Determine the [x, y] coordinate at the center of the cell enclosing the given text.  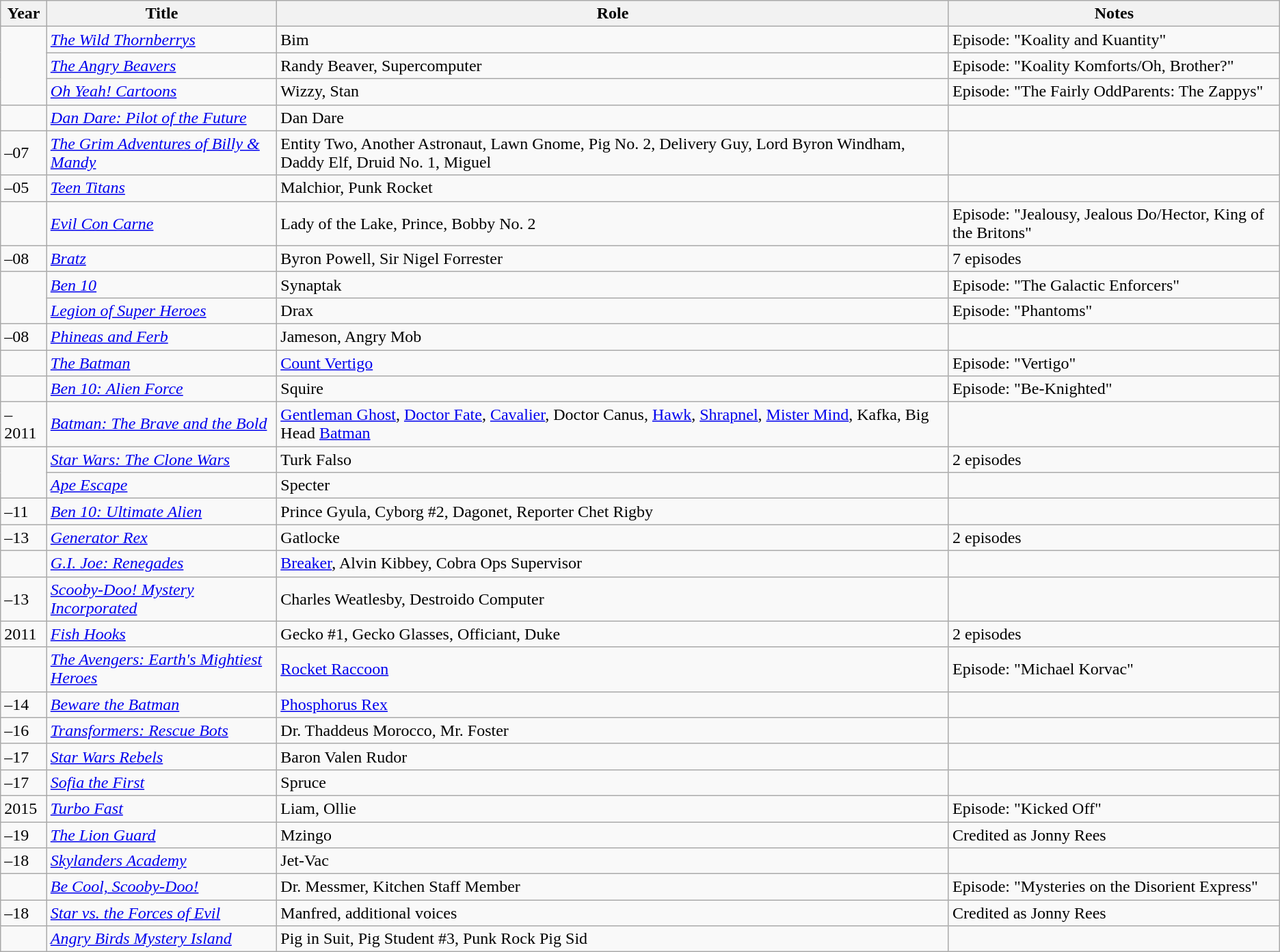
Scooby-Doo! Mystery Incorporated [161, 599]
Beware the Batman [161, 704]
Ben 10: Alien Force [161, 389]
–07 [24, 153]
Episode: "Phantoms" [1114, 310]
Jet-Vac [613, 861]
Breaker, Alvin Kibbey, Cobra Ops Supervisor [613, 564]
Mzingo [613, 835]
Year [24, 14]
Byron Powell, Sir Nigel Forrester [613, 259]
Ben 10: Ultimate Alien [161, 512]
G.I. Joe: Renegades [161, 564]
Angry Birds Mystery Island [161, 939]
The Avengers: Earth's Mightiest Heroes [161, 669]
Skylanders Academy [161, 861]
Teen Titans [161, 188]
Episode: "Koality and Kuantity" [1114, 40]
–2011 [24, 424]
Sofia the First [161, 782]
Randy Beaver, Supercomputer [613, 66]
2011 [24, 634]
Pig in Suit, Pig Student #3, Punk Rock Pig Sid [613, 939]
7 episodes [1114, 259]
Episode: "Be-Knighted" [1114, 389]
Turk Falso [613, 460]
Malchior, Punk Rocket [613, 188]
Synaptak [613, 285]
Episode: "The Galactic Enforcers" [1114, 285]
Evil Con Carne [161, 223]
Be Cool, Scooby-Doo! [161, 887]
Phosphorus Rex [613, 704]
Star Wars: The Clone Wars [161, 460]
–11 [24, 512]
The Lion Guard [161, 835]
Episode: "Koality Komforts/Oh, Brother?" [1114, 66]
Dan Dare [613, 118]
The Wild Thornberrys [161, 40]
Star Wars Rebels [161, 756]
Ben 10 [161, 285]
–14 [24, 704]
Dan Dare: Pilot of the Future [161, 118]
Entity Two, Another Astronaut, Lawn Gnome, Pig No. 2, Delivery Guy, Lord Byron Windham, Daddy Elf, Druid No. 1, Miguel [613, 153]
The Grim Adventures of Billy & Mandy [161, 153]
–05 [24, 188]
Dr. Thaddeus Morocco, Mr. Foster [613, 730]
Ape Escape [161, 486]
Bim [613, 40]
Role [613, 14]
Legion of Super Heroes [161, 310]
Drax [613, 310]
The Batman [161, 363]
–16 [24, 730]
Jameson, Angry Mob [613, 336]
Bratz [161, 259]
Lady of the Lake, Prince, Bobby No. 2 [613, 223]
Star vs. the Forces of Evil [161, 913]
The Angry Beavers [161, 66]
Specter [613, 486]
2015 [24, 808]
Episode: "Jealousy, Jealous Do/Hector, King of the Britons" [1114, 223]
Notes [1114, 14]
Episode: "The Fairly OddParents: The Zappys" [1114, 92]
Phineas and Ferb [161, 336]
Episode: "Kicked Off" [1114, 808]
Episode: "Michael Korvac" [1114, 669]
Rocket Raccoon [613, 669]
Liam, Ollie [613, 808]
Transformers: Rescue Bots [161, 730]
Spruce [613, 782]
Gecko #1, Gecko Glasses, Officiant, Duke [613, 634]
Count Vertigo [613, 363]
–19 [24, 835]
Dr. Messmer, Kitchen Staff Member [613, 887]
Squire [613, 389]
Prince Gyula, Cyborg #2, Dagonet, Reporter Chet Rigby [613, 512]
Charles Weatlesby, Destroido Computer [613, 599]
Oh Yeah! Cartoons [161, 92]
Gentleman Ghost, Doctor Fate, Cavalier, Doctor Canus, Hawk, Shrapnel, Mister Mind, Kafka, Big Head Batman [613, 424]
Wizzy, Stan [613, 92]
Fish Hooks [161, 634]
Episode: "Vertigo" [1114, 363]
Generator Rex [161, 538]
Title [161, 14]
Manfred, additional voices [613, 913]
Turbo Fast [161, 808]
Batman: The Brave and the Bold [161, 424]
Gatlocke [613, 538]
Episode: "Mysteries on the Disorient Express" [1114, 887]
Baron Valen Rudor [613, 756]
